For the text-containing cell, return its midpoint in (x, y) coordinate format. 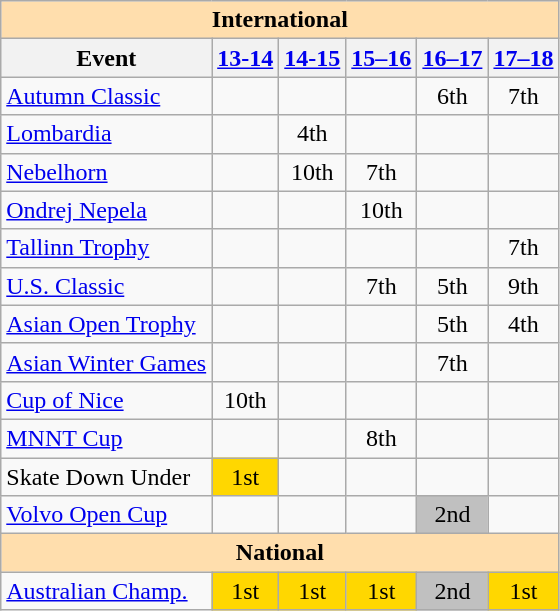
16–17 (452, 58)
Asian Open Trophy (106, 324)
Autumn Classic (106, 96)
13-14 (246, 58)
National (280, 553)
Skate Down Under (106, 477)
9th (524, 286)
MNNT Cup (106, 438)
Event (106, 58)
Lombardia (106, 134)
International (280, 20)
Tallinn Trophy (106, 248)
Ondrej Nepela (106, 210)
17–18 (524, 58)
Volvo Open Cup (106, 515)
8th (382, 438)
15–16 (382, 58)
6th (452, 96)
Asian Winter Games (106, 362)
Nebelhorn (106, 172)
U.S. Classic (106, 286)
14-15 (312, 58)
Australian Champ. (106, 591)
Cup of Nice (106, 400)
